Search for the cell housing the specified text and yield its (x, y) center coordinate. 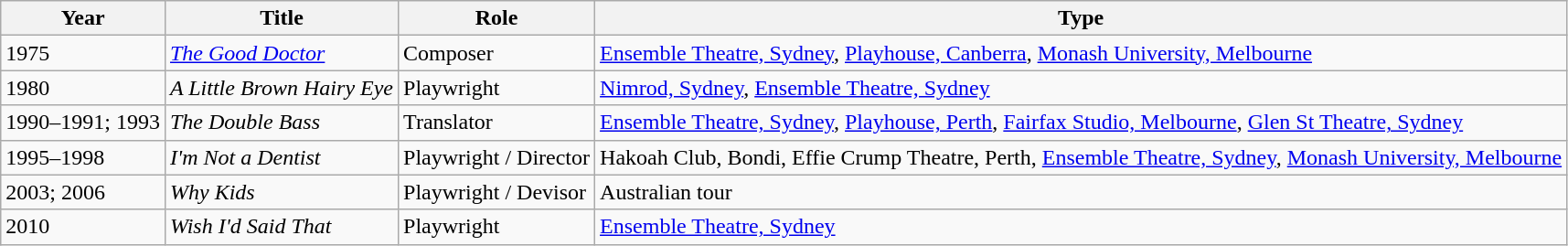
Wish I'd Said That (282, 227)
2010 (83, 227)
A Little Brown Hairy Eye (282, 88)
Australian tour (1081, 192)
1975 (83, 53)
Translator (497, 123)
Ensemble Theatre, Sydney, Playhouse, Canberra, Monash University, Melbourne (1081, 53)
Playwright / Director (497, 157)
Composer (497, 53)
Nimrod, Sydney, Ensemble Theatre, Sydney (1081, 88)
Type (1081, 18)
The Double Bass (282, 123)
Playwright / Devisor (497, 192)
Ensemble Theatre, Sydney, Playhouse, Perth, Fairfax Studio, Melbourne, Glen St Theatre, Sydney (1081, 123)
1980 (83, 88)
1990–1991; 1993 (83, 123)
Role (497, 18)
1995–1998 (83, 157)
Title (282, 18)
Why Kids (282, 192)
I'm Not a Dentist (282, 157)
The Good Doctor (282, 53)
2003; 2006 (83, 192)
Year (83, 18)
Ensemble Theatre, Sydney (1081, 227)
Hakoah Club, Bondi, Effie Crump Theatre, Perth, Ensemble Theatre, Sydney, Monash University, Melbourne (1081, 157)
